Extract the (X, Y) coordinate from the center of the cell holding the provided text.  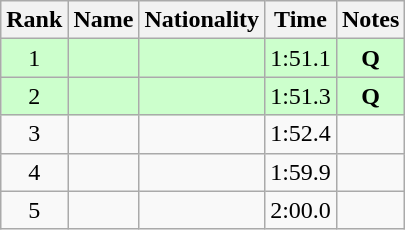
2 (34, 96)
Name (104, 20)
1:52.4 (301, 134)
Rank (34, 20)
5 (34, 210)
Nationality (202, 20)
2:00.0 (301, 210)
3 (34, 134)
4 (34, 172)
1:51.1 (301, 58)
1 (34, 58)
1:59.9 (301, 172)
Notes (370, 20)
1:51.3 (301, 96)
Time (301, 20)
